Detect which cell encompasses the target text, then output its [X, Y] center coordinate. 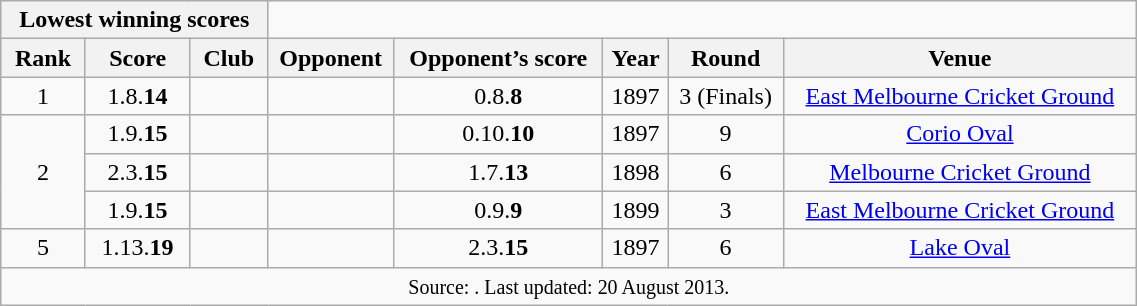
Opponent [331, 58]
1.7.13 [498, 172]
0.10.10 [498, 134]
Source: . Last updated: 20 August 2013. [569, 286]
Opponent’s score [498, 58]
9 [726, 134]
1899 [636, 210]
Lake Oval [960, 248]
Corio Oval [960, 134]
1.8.14 [138, 96]
1898 [636, 172]
2 [44, 172]
0.9.9 [498, 210]
3 (Finals) [726, 96]
Club [229, 58]
5 [44, 248]
0.8.8 [498, 96]
Score [138, 58]
3 [726, 210]
1 [44, 96]
Venue [960, 58]
Lowest winning scores [134, 20]
Melbourne Cricket Ground [960, 172]
Year [636, 58]
1.13.19 [138, 248]
Rank [44, 58]
Round [726, 58]
